Determine the (X, Y) coordinate at the center of the cell enclosing the given text.  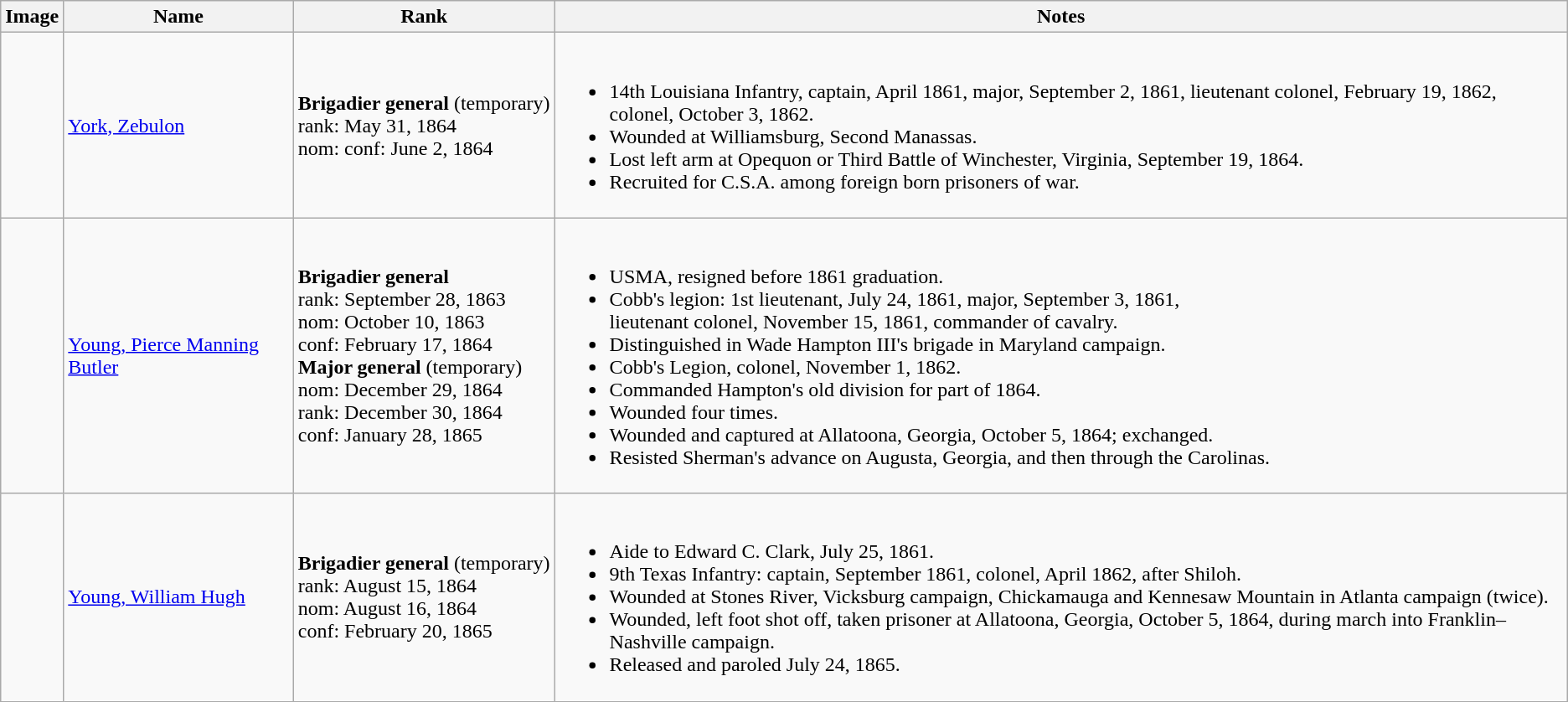
Young, Pierce Manning Butler (178, 355)
York, Zebulon (178, 126)
Rank (424, 17)
Image (32, 17)
Young, William Hugh (178, 597)
Notes (1060, 17)
Brigadier general (temporary)rank: May 31, 1864nom: conf: June 2, 1864 (424, 126)
Name (178, 17)
Brigadier general (temporary)rank: August 15, 1864nom: August 16, 1864conf: February 20, 1865 (424, 597)
